Detect which cell encompasses the target text, then output its (X, Y) center coordinate. 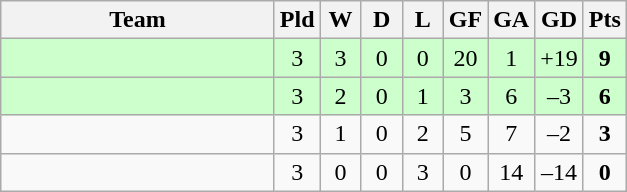
Pld (297, 20)
20 (465, 58)
GF (465, 20)
9 (604, 58)
GD (560, 20)
Team (138, 20)
14 (512, 172)
GA (512, 20)
+19 (560, 58)
–3 (560, 96)
7 (512, 134)
W (340, 20)
5 (465, 134)
–14 (560, 172)
D (382, 20)
Pts (604, 20)
L (422, 20)
–2 (560, 134)
